Return (X, Y) of the center of cell containing provided text 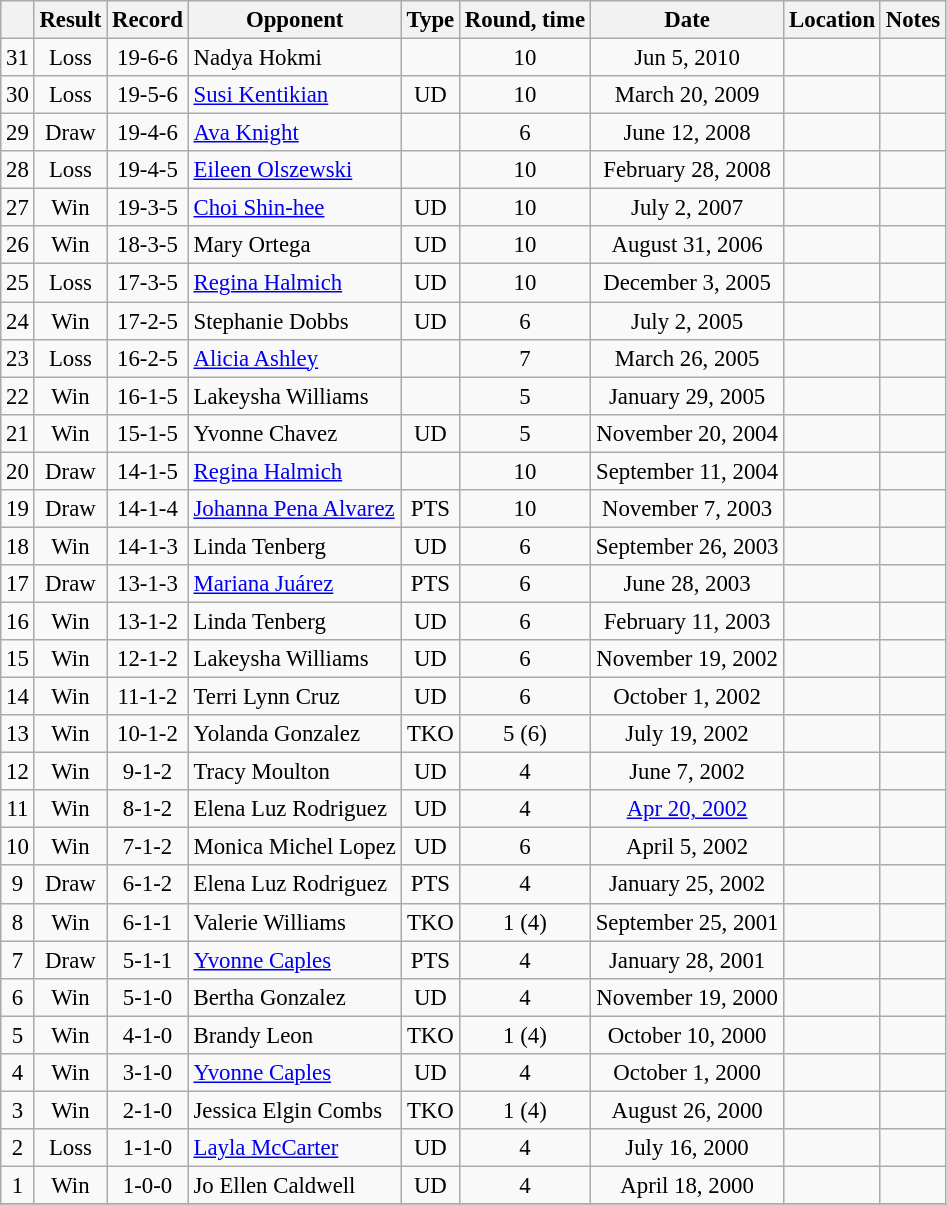
3 (18, 1110)
20 (18, 471)
March 26, 2005 (686, 358)
Eileen Olszewski (294, 170)
Nadya Hokmi (294, 58)
Stephanie Dobbs (294, 321)
April 18, 2000 (686, 1185)
April 5, 2002 (686, 847)
1-1-0 (148, 1148)
July 16, 2000 (686, 1148)
Yolanda Gonzalez (294, 734)
15 (18, 659)
Round, time (524, 20)
19-4-6 (148, 133)
19-6-6 (148, 58)
13-1-3 (148, 584)
July 2, 2005 (686, 321)
Opponent (294, 20)
January 28, 2001 (686, 960)
5 (6) (524, 734)
January 29, 2005 (686, 396)
12-1-2 (148, 659)
1 (18, 1185)
Jo Ellen Caldwell (294, 1185)
November 20, 2004 (686, 433)
1-0-0 (148, 1185)
9 (18, 885)
16-1-5 (148, 396)
October 1, 2000 (686, 1073)
2-1-0 (148, 1110)
22 (18, 396)
2 (18, 1148)
13-1-2 (148, 621)
Mariana Juárez (294, 584)
Mary Ortega (294, 245)
August 31, 2006 (686, 245)
Susi Kentikian (294, 95)
Apr 20, 2002 (686, 809)
18 (18, 546)
November 19, 2002 (686, 659)
8-1-2 (148, 809)
Result (70, 20)
January 25, 2002 (686, 885)
August 26, 2000 (686, 1110)
June 28, 2003 (686, 584)
Tracy Moulton (294, 772)
Alicia Ashley (294, 358)
7-1-2 (148, 847)
18-3-5 (148, 245)
16-2-5 (148, 358)
February 28, 2008 (686, 170)
Terri Lynn Cruz (294, 697)
27 (18, 208)
19-4-5 (148, 170)
Record (148, 20)
23 (18, 358)
5-1-0 (148, 997)
17 (18, 584)
11 (18, 809)
17-3-5 (148, 283)
October 10, 2000 (686, 1035)
29 (18, 133)
13 (18, 734)
25 (18, 283)
14-1-5 (148, 471)
Notes (912, 20)
Bertha Gonzalez (294, 997)
June 12, 2008 (686, 133)
17-2-5 (148, 321)
6-1-1 (148, 922)
Choi Shin-hee (294, 208)
19-3-5 (148, 208)
3-1-0 (148, 1073)
Layla McCarter (294, 1148)
5-1-1 (148, 960)
Date (686, 20)
14-1-4 (148, 509)
19-5-6 (148, 95)
31 (18, 58)
Jessica Elgin Combs (294, 1110)
Monica Michel Lopez (294, 847)
Jun 5, 2010 (686, 58)
December 3, 2005 (686, 283)
30 (18, 95)
8 (18, 922)
24 (18, 321)
16 (18, 621)
March 20, 2009 (686, 95)
Type (430, 20)
February 11, 2003 (686, 621)
Brandy Leon (294, 1035)
September 11, 2004 (686, 471)
Valerie Williams (294, 922)
September 26, 2003 (686, 546)
Yvonne Chavez (294, 433)
June 7, 2002 (686, 772)
October 1, 2002 (686, 697)
26 (18, 245)
Location (832, 20)
11-1-2 (148, 697)
12 (18, 772)
19 (18, 509)
July 2, 2007 (686, 208)
14-1-3 (148, 546)
28 (18, 170)
6-1-2 (148, 885)
Johanna Pena Alvarez (294, 509)
Ava Knight (294, 133)
9-1-2 (148, 772)
21 (18, 433)
September 25, 2001 (686, 922)
4-1-0 (148, 1035)
10-1-2 (148, 734)
July 19, 2002 (686, 734)
15-1-5 (148, 433)
14 (18, 697)
November 19, 2000 (686, 997)
November 7, 2003 (686, 509)
